Return (X, Y) of the center of cell containing provided text 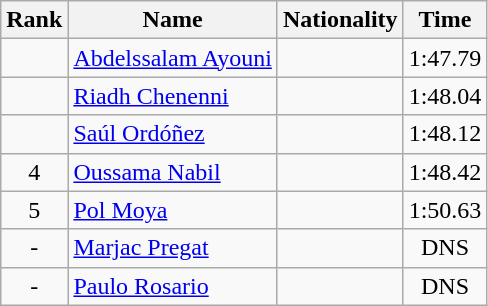
Abdelssalam Ayouni (173, 58)
Rank (34, 20)
Paulo Rosario (173, 286)
1:48.42 (445, 172)
Name (173, 20)
Time (445, 20)
Marjac Pregat (173, 248)
1:47.79 (445, 58)
1:48.12 (445, 134)
1:48.04 (445, 96)
5 (34, 210)
Oussama Nabil (173, 172)
Nationality (340, 20)
1:50.63 (445, 210)
4 (34, 172)
Pol Moya (173, 210)
Saúl Ordóñez (173, 134)
Riadh Chenenni (173, 96)
